Search for the cell housing the specified text and yield its (x, y) center coordinate. 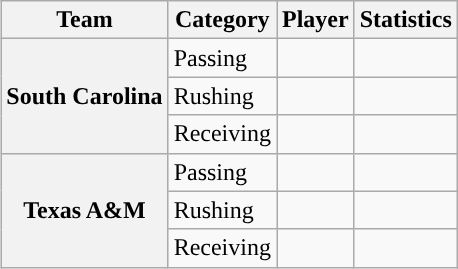
Category (222, 20)
Texas A&M (84, 210)
Statistics (406, 20)
Player (315, 20)
South Carolina (84, 96)
Team (84, 20)
